Extract the [x, y] coordinate from the center of the cell holding the provided text.  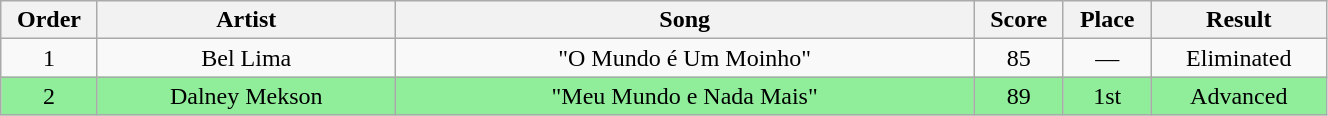
2 [49, 96]
— [1107, 58]
1 [49, 58]
Advanced [1238, 96]
Place [1107, 20]
Song [684, 20]
"O Mundo é Um Moinho" [684, 58]
Order [49, 20]
Dalney Mekson [246, 96]
Result [1238, 20]
89 [1018, 96]
Eliminated [1238, 58]
Score [1018, 20]
"Meu Mundo e Nada Mais" [684, 96]
85 [1018, 58]
1st [1107, 96]
Bel Lima [246, 58]
Artist [246, 20]
